From the cell containing the given text, extract its center point as (X, Y) coordinate. 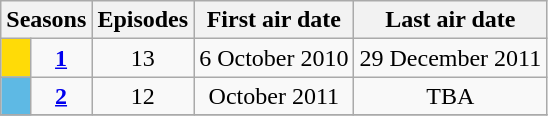
First air date (274, 20)
October 2011 (274, 96)
TBA (450, 96)
29 December 2011 (450, 58)
Episodes (143, 20)
1 (61, 58)
2 (61, 96)
13 (143, 58)
Last air date (450, 20)
Seasons (46, 20)
12 (143, 96)
6 October 2010 (274, 58)
